Output the [x, y] coordinate of the center of the cell containing the given text.  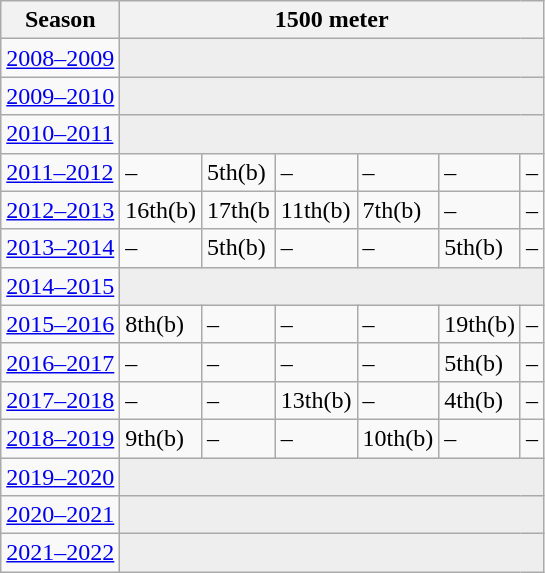
4th(b) [480, 400]
2010–2011 [60, 134]
2016–2017 [60, 362]
16th(b) [161, 210]
2012–2013 [60, 210]
8th(b) [161, 324]
10th(b) [398, 438]
2020–2021 [60, 515]
11th(b) [316, 210]
17th(b [239, 210]
2015–2016 [60, 324]
19th(b) [480, 324]
2008–2009 [60, 58]
1500 meter [332, 20]
2009–2010 [60, 96]
Season [60, 20]
9th(b) [161, 438]
2021–2022 [60, 553]
2018–2019 [60, 438]
2019–2020 [60, 477]
13th(b) [316, 400]
2011–2012 [60, 172]
7th(b) [398, 210]
2017–2018 [60, 400]
2013–2014 [60, 248]
2014–2015 [60, 286]
